Capture the cell that displays the provided text and extract its [x, y] central coordinate. 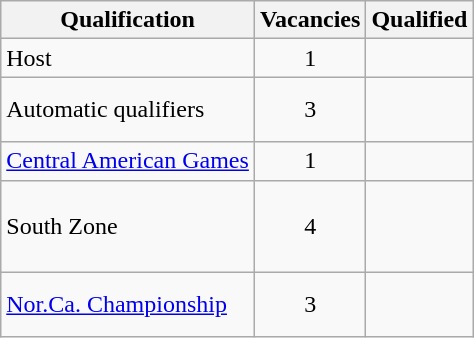
Automatic qualifiers [128, 110]
Central American Games [128, 161]
Qualification [128, 20]
Qualified [420, 20]
4 [310, 226]
Host [128, 58]
Nor.Ca. Championship [128, 304]
Vacancies [310, 20]
South Zone [128, 226]
